Scan for the cell matching the given text and deliver its (X, Y) coordinate at center. 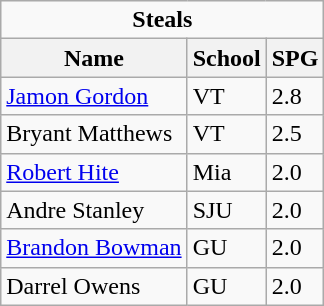
Andre Stanley (94, 210)
Jamon Gordon (94, 96)
SPG (295, 58)
Robert Hite (94, 172)
Name (94, 58)
Brandon Bowman (94, 248)
Darrel Owens (94, 286)
2.8 (295, 96)
Bryant Matthews (94, 134)
School (226, 58)
SJU (226, 210)
Steals (162, 20)
2.5 (295, 134)
Mia (226, 172)
